Find where the given text appears and provide that cell's center as (X, Y) coordinate. 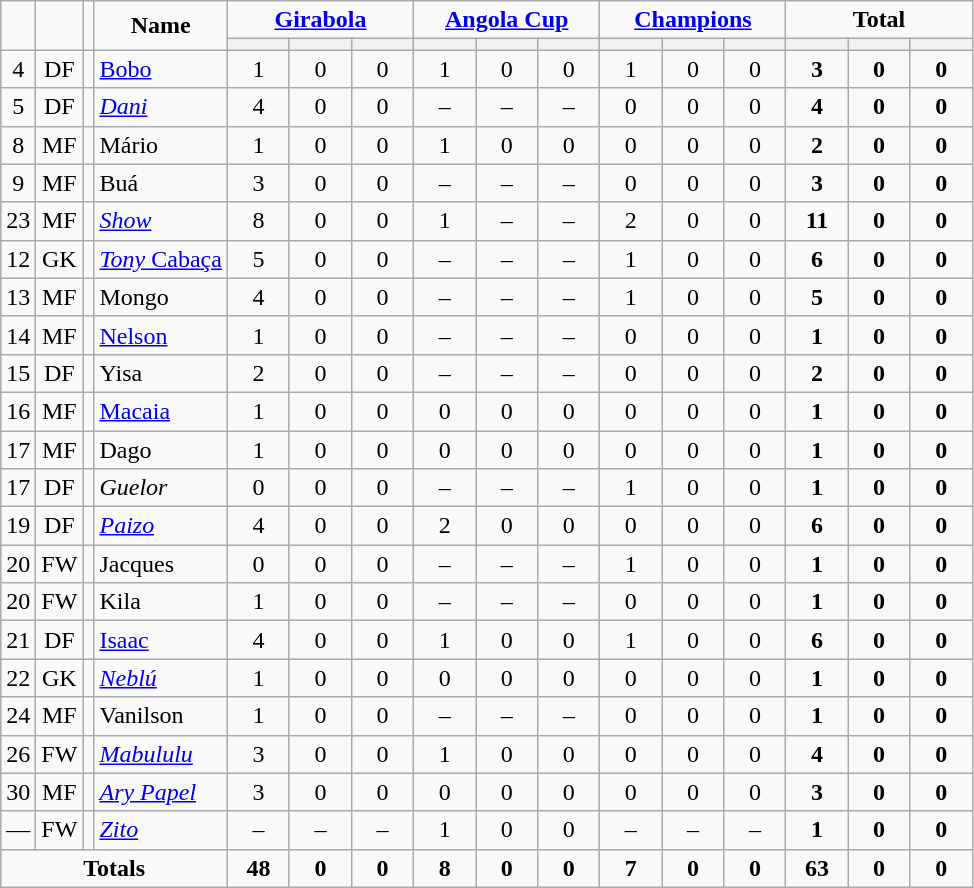
Neblú (160, 678)
26 (18, 754)
Mário (160, 145)
24 (18, 716)
9 (18, 183)
Dago (160, 449)
23 (18, 221)
Bobo (160, 69)
15 (18, 373)
63 (817, 868)
21 (18, 640)
22 (18, 678)
Buá (160, 183)
Mabululu (160, 754)
Dani (160, 107)
Name (160, 26)
Angola Cup (507, 20)
11 (817, 221)
Kila (160, 602)
Girabola (320, 20)
Champions (693, 20)
14 (18, 335)
19 (18, 526)
Tony Cabaça (160, 259)
— (18, 830)
Vanilson (160, 716)
Show (160, 221)
30 (18, 792)
Paizo (160, 526)
Guelor (160, 488)
Mongo (160, 297)
Ary Papel (160, 792)
Isaac (160, 640)
Zito (160, 830)
16 (18, 411)
48 (258, 868)
12 (18, 259)
Totals (114, 868)
Yisa (160, 373)
Macaia (160, 411)
7 (631, 868)
13 (18, 297)
Jacques (160, 564)
Total (879, 20)
Nelson (160, 335)
